Locate the cell with the specified text and output its (X, Y) center coordinate. 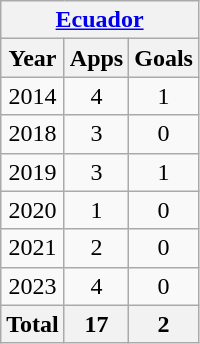
Goals (164, 58)
Year (33, 58)
2020 (33, 210)
Apps (96, 58)
17 (96, 324)
Ecuador (100, 20)
2014 (33, 96)
2021 (33, 248)
2018 (33, 134)
2023 (33, 286)
Total (33, 324)
2019 (33, 172)
